Search for the cell housing the specified text and yield its [x, y] center coordinate. 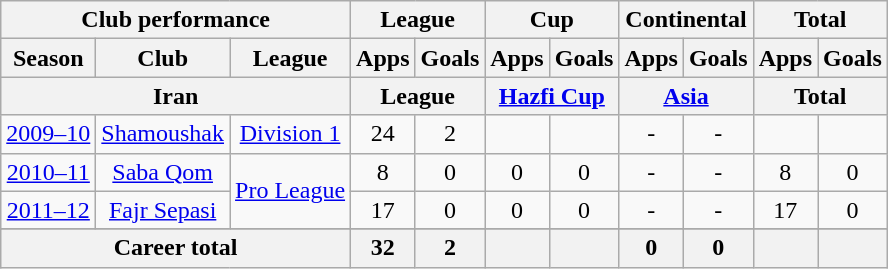
Saba Qom [163, 172]
2011–12 [48, 210]
Asia [686, 96]
Season [48, 58]
32 [383, 248]
Club performance [176, 20]
2010–11 [48, 172]
Continental [686, 20]
Hazfi Cup [552, 96]
Shamoushak [163, 134]
Pro League [290, 191]
Iran [176, 96]
Fajr Sepasi [163, 210]
Cup [552, 20]
Career total [176, 248]
Division 1 [290, 134]
Club [163, 58]
2009–10 [48, 134]
24 [383, 134]
